Extract the (X, Y) coordinate from the center of the cell holding the provided text.  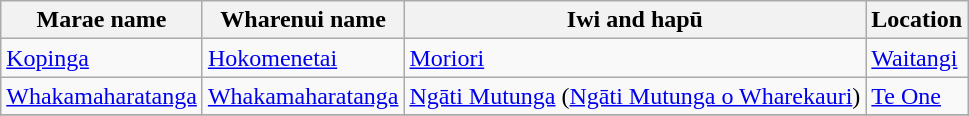
Waitangi (917, 58)
Kopinga (102, 58)
Marae name (102, 20)
Hokomenetai (303, 58)
Ngāti Mutunga (Ngāti Mutunga o Wharekauri) (635, 96)
Iwi and hapū (635, 20)
Location (917, 20)
Wharenui name (303, 20)
Moriori (635, 58)
Te One (917, 96)
